From the cell containing the given text, extract its center point as (x, y) coordinate. 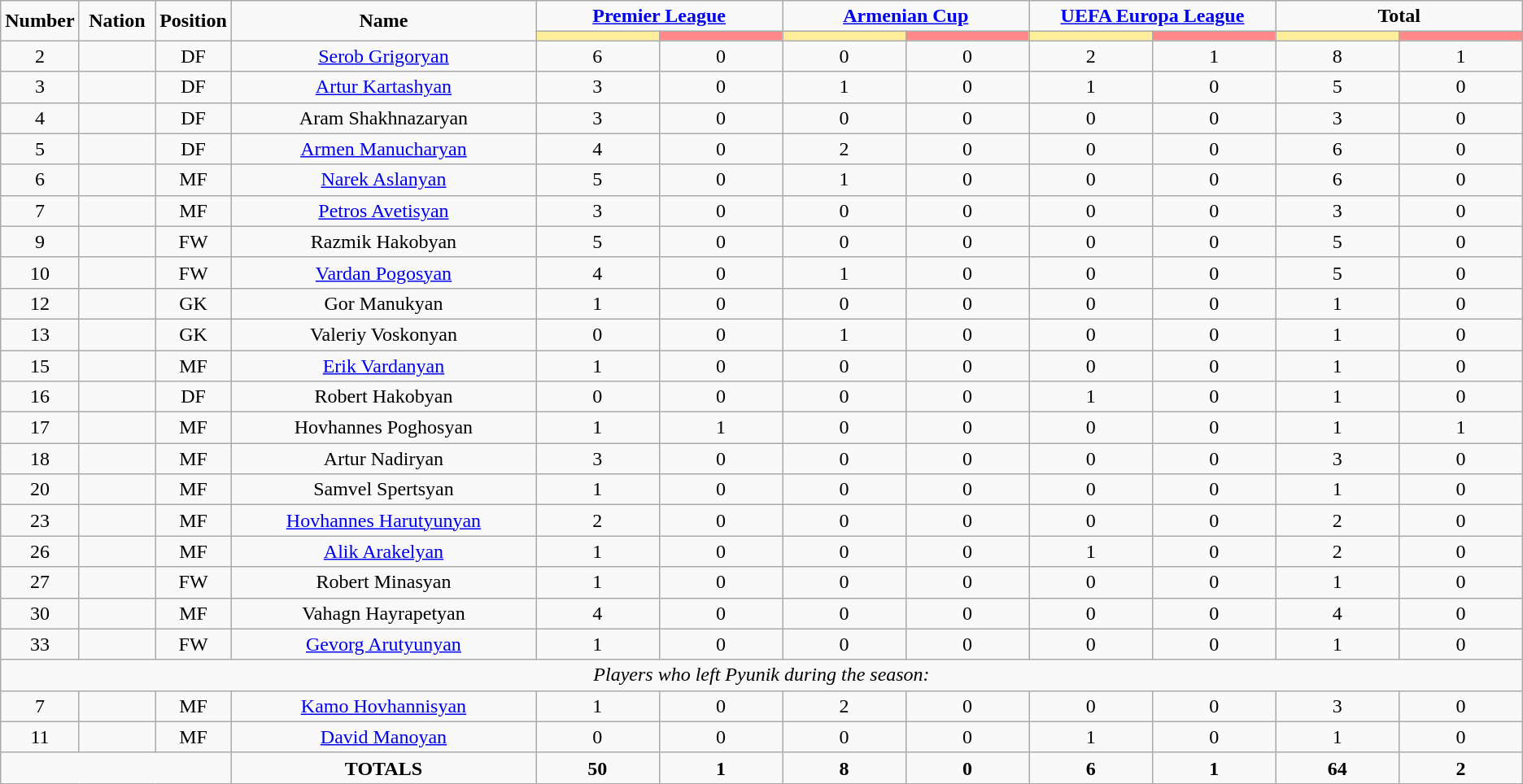
Armenian Cup (906, 16)
Gor Manukyan (383, 303)
15 (40, 365)
Premier League (659, 16)
Armen Manucharyan (383, 149)
11 (40, 737)
64 (1338, 768)
Hovhannes Poghosyan (383, 428)
Robert Minasyan (383, 582)
13 (40, 334)
Artur Kartashyan (383, 87)
30 (40, 613)
Nation (117, 21)
10 (40, 272)
Serob Grigoryan (383, 56)
Valeriy Voskonyan (383, 334)
TOTALS (383, 768)
17 (40, 428)
Artur Nadiryan (383, 459)
Vahagn Hayrapetyan (383, 613)
Narek Aslanyan (383, 180)
16 (40, 397)
Aram Shakhnazaryan (383, 118)
9 (40, 242)
Name (383, 21)
Players who left Pyunik during the season: (761, 675)
Kamo Hovhannisyan (383, 706)
Hovhannes Harutyunyan (383, 520)
33 (40, 644)
Total (1399, 16)
UEFA Europa League (1152, 16)
18 (40, 459)
Alik Arakelyan (383, 551)
David Manoyan (383, 737)
Samvel Spertsyan (383, 490)
Robert Hakobyan (383, 397)
Vardan Pogosyan (383, 272)
23 (40, 520)
Number (40, 21)
Gevorg Arutyunyan (383, 644)
50 (597, 768)
12 (40, 303)
Position (194, 21)
26 (40, 551)
Erik Vardanyan (383, 365)
Razmik Hakobyan (383, 242)
Petros Avetisyan (383, 211)
20 (40, 490)
27 (40, 582)
